Scan for the cell matching the given text and deliver its [X, Y] coordinate at center. 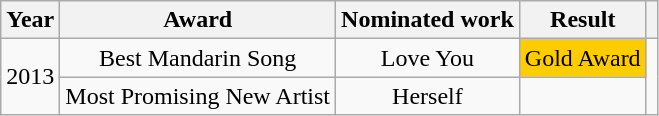
Gold Award [582, 58]
Award [198, 20]
Love You [428, 58]
2013 [30, 77]
Herself [428, 96]
Nominated work [428, 20]
Year [30, 20]
Result [582, 20]
Best Mandarin Song [198, 58]
Most Promising New Artist [198, 96]
